Pinpoint the cell where the given text exists, returning its [X, Y] midpoint coordinate. 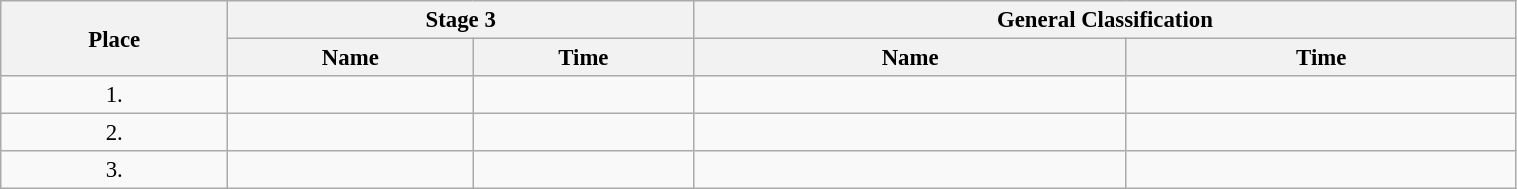
1. [114, 95]
2. [114, 133]
3. [114, 170]
Stage 3 [461, 20]
General Classification [1105, 20]
Place [114, 38]
